Scan for the cell matching the given text and deliver its [X, Y] coordinate at center. 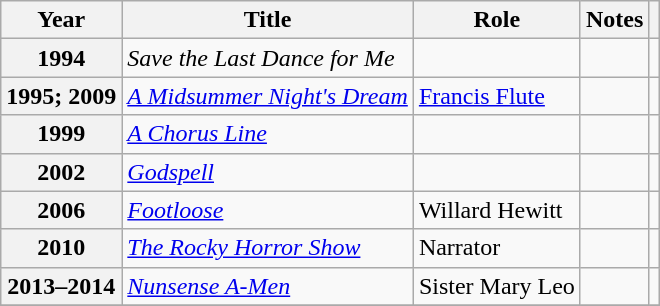
2006 [62, 210]
Notes [614, 20]
The Rocky Horror Show [268, 248]
2013–2014 [62, 286]
Willard Hewitt [496, 210]
A Chorus Line [268, 134]
1994 [62, 58]
A Midsummer Night's Dream [268, 96]
Nunsense A-Men [268, 286]
Save the Last Dance for Me [268, 58]
Godspell [268, 172]
Footloose [268, 210]
Francis Flute [496, 96]
2010 [62, 248]
1999 [62, 134]
2002 [62, 172]
Title [268, 20]
Narrator [496, 248]
1995; 2009 [62, 96]
Sister Mary Leo [496, 286]
Role [496, 20]
Year [62, 20]
